Determine the (X, Y) coordinate at the center of the cell enclosing the given text.  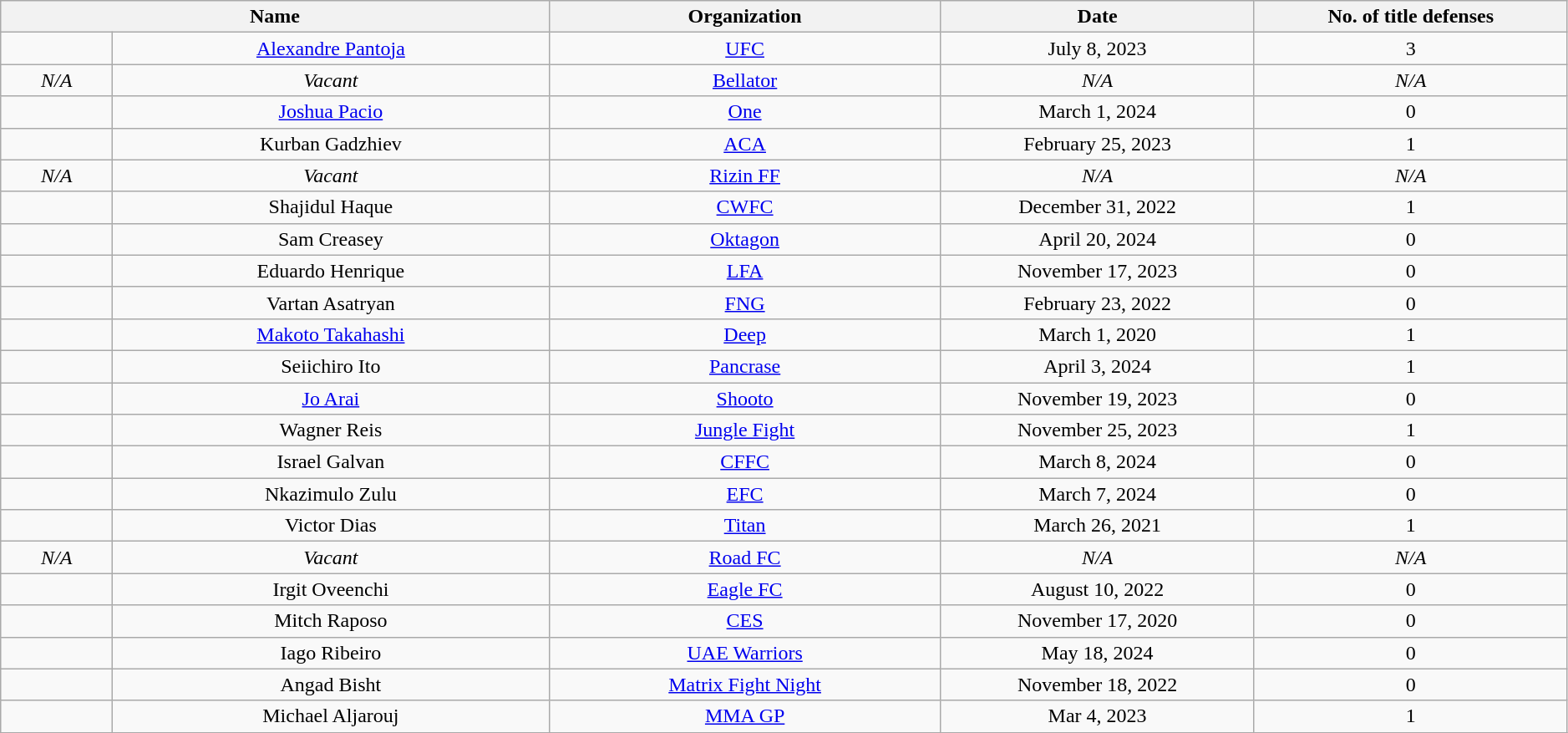
August 10, 2022 (1098, 589)
February 23, 2022 (1098, 303)
Alexandre Pantoja (331, 48)
March 1, 2020 (1098, 334)
July 8, 2023 (1098, 48)
Wagner Reis (331, 430)
UAE Warriors (745, 653)
Eduardo Henrique (331, 271)
May 18, 2024 (1098, 653)
Mitch Raposo (331, 621)
Victor Dias (331, 526)
February 25, 2023 (1098, 144)
Organization (745, 17)
EFC (745, 494)
November 19, 2023 (1098, 399)
CES (745, 621)
Bellator (745, 80)
CFFC (745, 462)
Makoto Takahashi (331, 334)
3 (1410, 48)
Jungle Fight (745, 430)
Mar 4, 2023 (1098, 716)
November 18, 2022 (1098, 685)
March 7, 2024 (1098, 494)
Vartan Asatryan (331, 303)
Jo Arai (331, 399)
Shajidul Haque (331, 207)
Road FC (745, 557)
UFC (745, 48)
One (745, 112)
Name (275, 17)
Deep (745, 334)
Eagle FC (745, 589)
Matrix Fight Night (745, 685)
Titan (745, 526)
Kurban Gadzhiev (331, 144)
November 25, 2023 (1098, 430)
CWFC (745, 207)
FNG (745, 303)
Joshua Pacio (331, 112)
Shooto (745, 399)
Rizin FF (745, 176)
Date (1098, 17)
Angad Bisht (331, 685)
Michael Aljarouj (331, 716)
Nkazimulo Zulu (331, 494)
Oktagon (745, 239)
April 3, 2024 (1098, 366)
Sam Creasey (331, 239)
March 8, 2024 (1098, 462)
ACA (745, 144)
November 17, 2020 (1098, 621)
December 31, 2022 (1098, 207)
Seiichiro Ito (331, 366)
March 1, 2024 (1098, 112)
Irgit Oveenchi (331, 589)
November 17, 2023 (1098, 271)
LFA (745, 271)
March 26, 2021 (1098, 526)
Iago Ribeiro (331, 653)
Pancrase (745, 366)
No. of title defenses (1410, 17)
MMA GP (745, 716)
Israel Galvan (331, 462)
April 20, 2024 (1098, 239)
